From the cell containing the given text, extract its center point as [X, Y] coordinate. 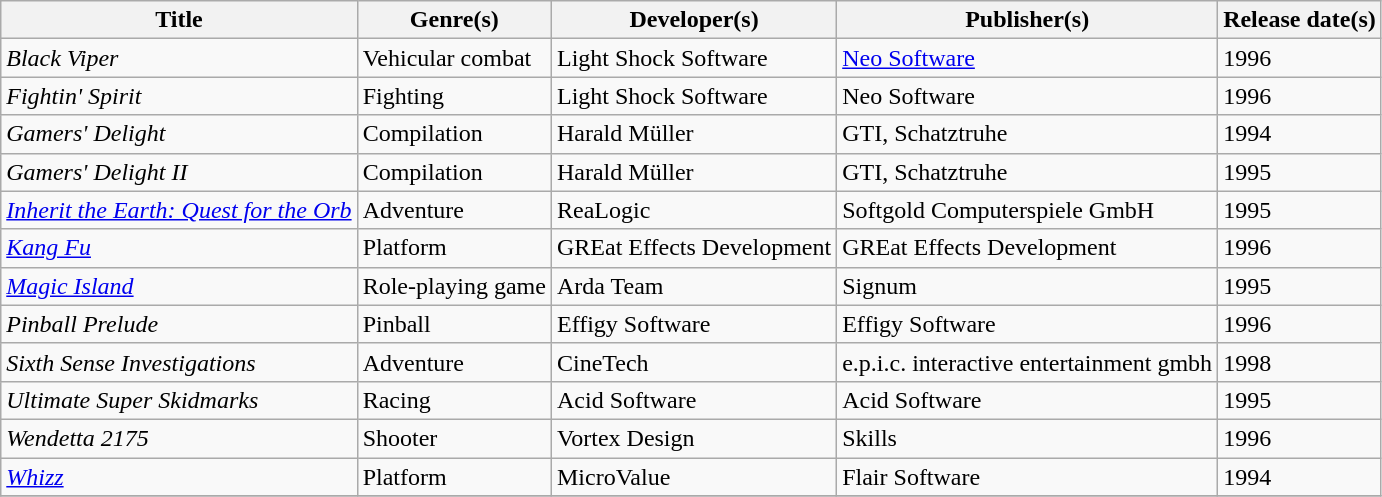
Shooter [454, 438]
Role-playing game [454, 286]
Gamers' Delight II [179, 172]
MicroValue [694, 477]
Vortex Design [694, 438]
Publisher(s) [1028, 20]
Sixth Sense Investigations [179, 362]
Pinball [454, 324]
Wendetta 2175 [179, 438]
Developer(s) [694, 20]
Inherit the Earth: Quest for the Orb [179, 210]
Ultimate Super Skidmarks [179, 400]
Pinball Prelude [179, 324]
Black Viper [179, 58]
Kang Fu [179, 248]
ReaLogic [694, 210]
Gamers' Delight [179, 134]
Arda Team [694, 286]
Fighting [454, 96]
Softgold Computerspiele GmbH [1028, 210]
Flair Software [1028, 477]
CineTech [694, 362]
Genre(s) [454, 20]
Magic Island [179, 286]
e.p.i.c. interactive entertainment gmbh [1028, 362]
Skills [1028, 438]
Fightin' Spirit [179, 96]
Release date(s) [1300, 20]
Title [179, 20]
Racing [454, 400]
Vehicular combat [454, 58]
Signum [1028, 286]
Whizz [179, 477]
1998 [1300, 362]
